Return [X, Y] of the center of cell containing provided text 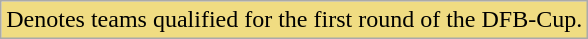
Denotes teams qualified for the first round of the DFB-Cup. [294, 20]
